Provide the (X, Y) coordinate of the cell's center where the given text is located.  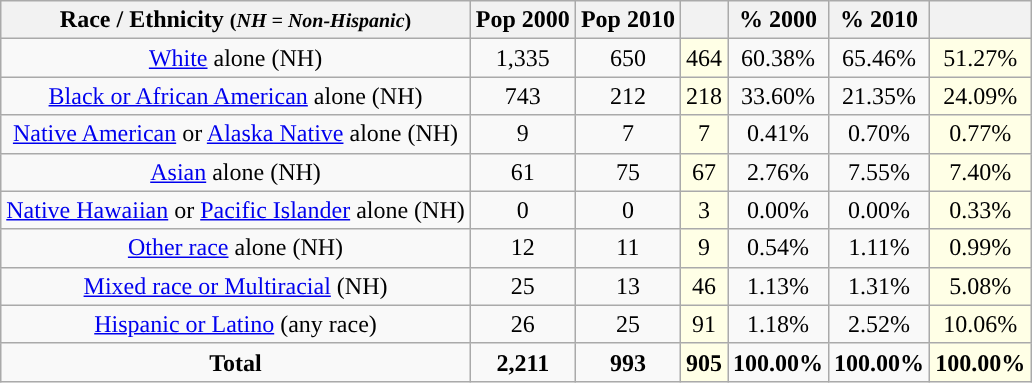
12 (522, 248)
67 (704, 172)
650 (628, 58)
60.38% (778, 58)
91 (704, 324)
1.13% (778, 286)
Native Hawaiian or Pacific Islander alone (NH) (236, 210)
24.09% (980, 96)
743 (522, 96)
5.08% (980, 286)
51.27% (980, 58)
0.54% (778, 248)
61 (522, 172)
11 (628, 248)
Black or African American alone (NH) (236, 96)
Hispanic or Latino (any race) (236, 324)
46 (704, 286)
0.77% (980, 134)
905 (704, 362)
0.70% (880, 134)
2.52% (880, 324)
1.31% (880, 286)
Other race alone (NH) (236, 248)
Total (236, 362)
Mixed race or Multiracial (NH) (236, 286)
Race / Ethnicity (NH = Non-Hispanic) (236, 20)
75 (628, 172)
21.35% (880, 96)
% 2010 (880, 20)
White alone (NH) (236, 58)
218 (704, 96)
Native American or Alaska Native alone (NH) (236, 134)
Asian alone (NH) (236, 172)
464 (704, 58)
Pop 2000 (522, 20)
7.40% (980, 172)
33.60% (778, 96)
993 (628, 362)
2.76% (778, 172)
13 (628, 286)
0.99% (980, 248)
% 2000 (778, 20)
10.06% (980, 324)
65.46% (880, 58)
1.18% (778, 324)
1,335 (522, 58)
212 (628, 96)
3 (704, 210)
0.33% (980, 210)
26 (522, 324)
0.41% (778, 134)
Pop 2010 (628, 20)
1.11% (880, 248)
2,211 (522, 362)
7.55% (880, 172)
